From the cell containing the given text, extract its center point as (x, y) coordinate. 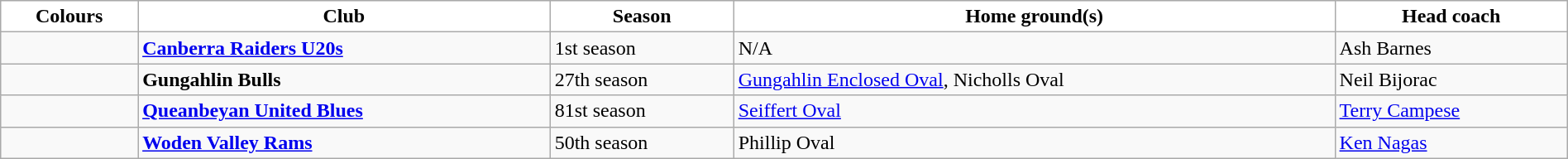
Ken Nagas (1451, 142)
Terry Campese (1451, 111)
Queanbeyan United Blues (344, 111)
81st season (642, 111)
50th season (642, 142)
Colours (69, 17)
Seiffert Oval (1034, 111)
Woden Valley Rams (344, 142)
Neil Bijorac (1451, 79)
N/A (1034, 48)
Season (642, 17)
Gungahlin Enclosed Oval, Nicholls Oval (1034, 79)
Club (344, 17)
Head coach (1451, 17)
27th season (642, 79)
Phillip Oval (1034, 142)
Gungahlin Bulls (344, 79)
Canberra Raiders U20s (344, 48)
Home ground(s) (1034, 17)
Ash Barnes (1451, 48)
1st season (642, 48)
